Output the [x, y] coordinate of the center of the cell containing the given text.  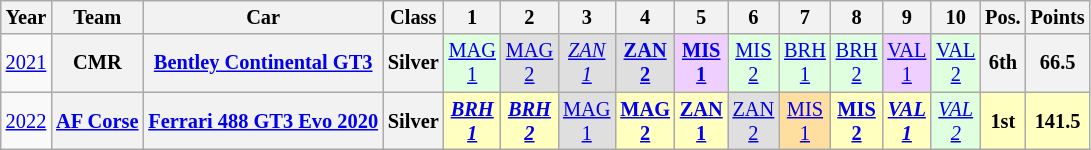
5 [702, 17]
Bentley Continental GT3 [263, 63]
2021 [26, 63]
1 [472, 17]
2022 [26, 121]
Team [97, 17]
1st [1002, 121]
Pos. [1002, 17]
6 [754, 17]
Car [263, 17]
66.5 [1058, 63]
CMR [97, 63]
141.5 [1058, 121]
10 [956, 17]
2 [530, 17]
Year [26, 17]
9 [906, 17]
3 [586, 17]
6th [1002, 63]
8 [857, 17]
Points [1058, 17]
AF Corse [97, 121]
Ferrari 488 GT3 Evo 2020 [263, 121]
4 [645, 17]
7 [805, 17]
Class [414, 17]
